Output the (X, Y) coordinate of the center of the cell containing the given text.  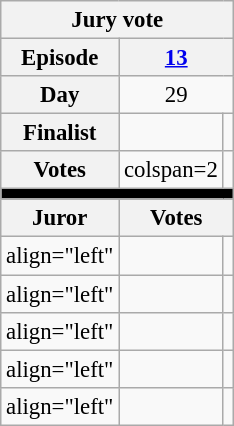
colspan=2 (171, 170)
Juror (60, 219)
Episode (60, 58)
29 (176, 95)
Day (60, 95)
13 (176, 58)
Finalist (60, 133)
Jury vote (118, 20)
